From the cell containing the given text, extract its center point as (X, Y) coordinate. 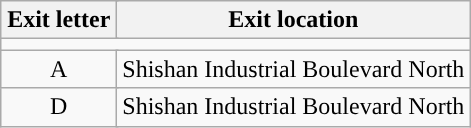
Exit location (294, 20)
D (59, 107)
A (59, 69)
Exit letter (59, 20)
